Provide the (x, y) coordinate of the cell's center where the given text is located.  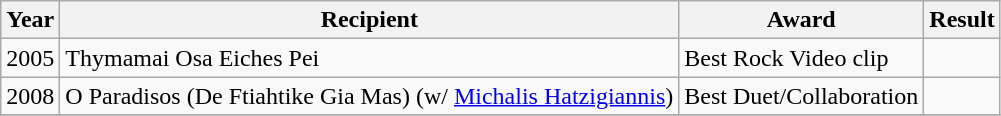
Year (30, 20)
Best Duet/Collaboration (802, 96)
Recipient (370, 20)
Award (802, 20)
2005 (30, 58)
2008 (30, 96)
Thymamai Osa Eiches Pei (370, 58)
Result (962, 20)
Best Rock Video clip (802, 58)
O Paradisos (De Ftiahtike Gia Mas) (w/ Michalis Hatzigiannis) (370, 96)
